Capture the cell that displays the provided text and extract its (X, Y) central coordinate. 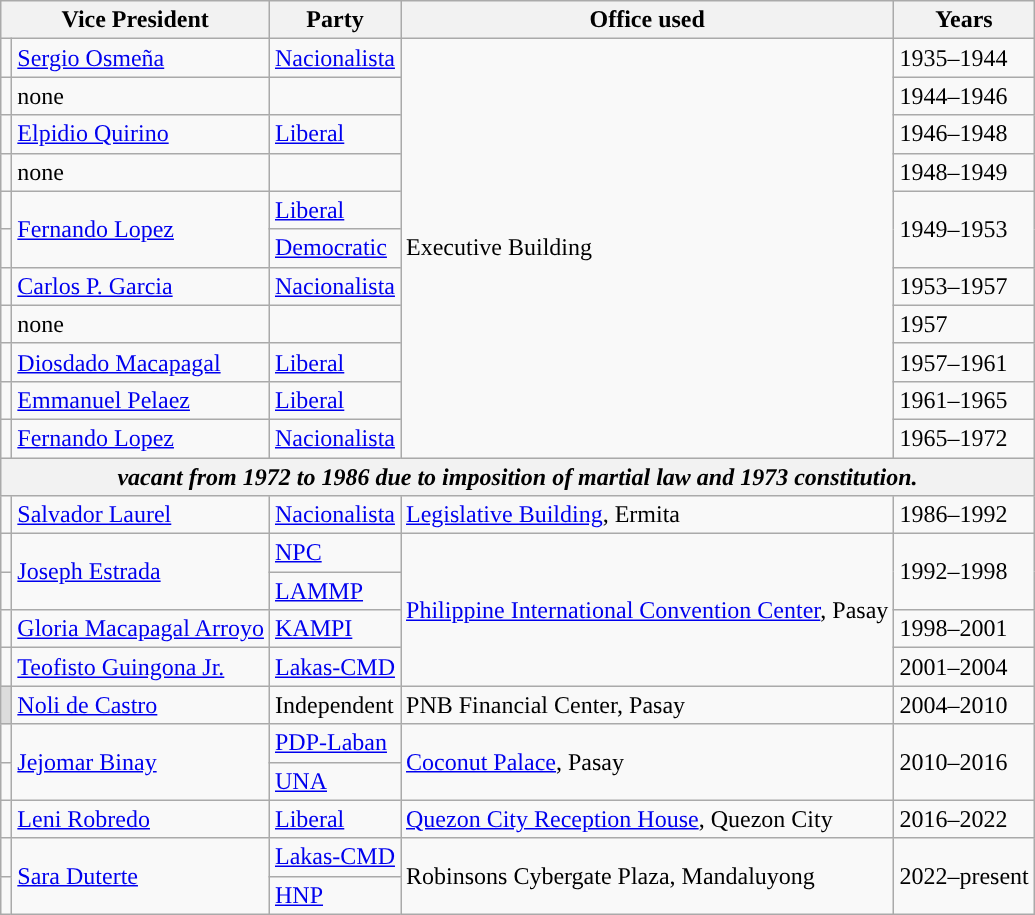
LAMMP (334, 591)
2001–2004 (964, 667)
2016–2022 (964, 819)
PNB Financial Center, Pasay (646, 705)
1961–1965 (964, 400)
Diosdado Macapagal (141, 362)
Elpidio Quirino (141, 134)
1948–1949 (964, 172)
Legislative Building, Ermita (646, 515)
Vice President (136, 20)
Philippine International Convention Center, Pasay (646, 610)
Joseph Estrada (141, 572)
Robinsons Cybergate Plaza, Mandaluyong (646, 876)
1935–1944 (964, 58)
Emmanuel Pelaez (141, 400)
Sergio Osmeña (141, 58)
Leni Robredo (141, 819)
2022–present (964, 876)
Quezon City Reception House, Quezon City (646, 819)
Jejomar Binay (141, 762)
Noli de Castro (141, 705)
Teofisto Guingona Jr. (141, 667)
1949–1953 (964, 229)
PDP-Laban (334, 743)
Independent (334, 705)
HNP (334, 895)
NPC (334, 553)
UNA (334, 781)
1957–1961 (964, 362)
Party (334, 20)
1965–1972 (964, 438)
Coconut Palace, Pasay (646, 762)
1986–1992 (964, 515)
1946–1948 (964, 134)
1944–1946 (964, 96)
2010–2016 (964, 762)
Gloria Macapagal Arroyo (141, 629)
Sara Duterte (141, 876)
Carlos P. Garcia (141, 286)
1998–2001 (964, 629)
KAMPI (334, 629)
Years (964, 20)
Office used (646, 20)
Democratic (334, 248)
vacant from 1972 to 1986 due to imposition of martial law and 1973 constitution. (518, 477)
1953–1957 (964, 286)
1992–1998 (964, 572)
2004–2010 (964, 705)
Salvador Laurel (141, 515)
Executive Building (646, 248)
1957 (964, 324)
